For the text-containing cell, return its midpoint in (X, Y) coordinate format. 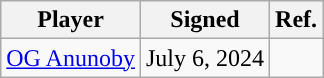
OG Anunoby (71, 58)
Signed (204, 20)
July 6, 2024 (204, 58)
Ref. (296, 20)
Player (71, 20)
